Determine the [X, Y] coordinate at the center of the cell enclosing the given text.  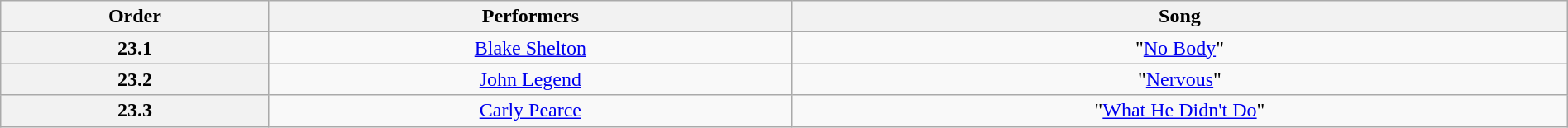
John Legend [531, 79]
"Nervous" [1180, 79]
Performers [531, 17]
"No Body" [1180, 48]
Blake Shelton [531, 48]
23.2 [135, 79]
23.3 [135, 111]
Order [135, 17]
"What He Didn't Do" [1180, 111]
Song [1180, 17]
Carly Pearce [531, 111]
23.1 [135, 48]
